Return (X, Y) of the center of cell containing provided text 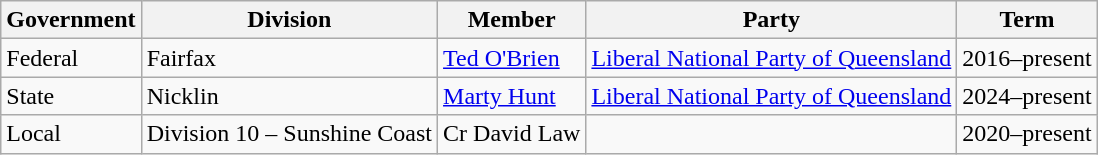
State (71, 96)
Local (71, 134)
2016–present (1027, 58)
Term (1027, 20)
Government (71, 20)
2020–present (1027, 134)
Member (512, 20)
Nicklin (289, 96)
Division 10 – Sunshine Coast (289, 134)
Marty Hunt (512, 96)
2024–present (1027, 96)
Federal (71, 58)
Division (289, 20)
Fairfax (289, 58)
Ted O'Brien (512, 58)
Cr David Law (512, 134)
Party (772, 20)
